For the text-containing cell, return its midpoint in (x, y) coordinate format. 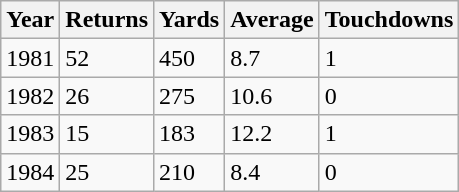
275 (190, 96)
52 (107, 58)
12.2 (272, 134)
10.6 (272, 96)
1984 (30, 172)
1983 (30, 134)
Year (30, 20)
Yards (190, 20)
Touchdowns (389, 20)
8.4 (272, 172)
25 (107, 172)
26 (107, 96)
Average (272, 20)
8.7 (272, 58)
450 (190, 58)
1982 (30, 96)
183 (190, 134)
Returns (107, 20)
1981 (30, 58)
210 (190, 172)
15 (107, 134)
